Locate the cell with the specified text and output its [x, y] center coordinate. 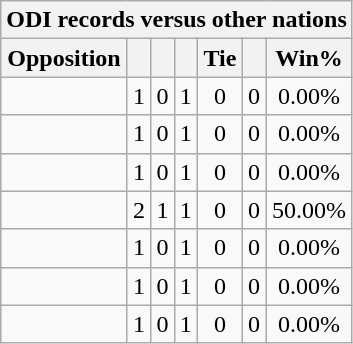
50.00% [310, 210]
Win% [310, 58]
ODI records versus other nations [177, 20]
Opposition [64, 58]
Tie [220, 58]
2 [138, 210]
